Extract the (x, y) coordinate from the center of the cell holding the provided text.  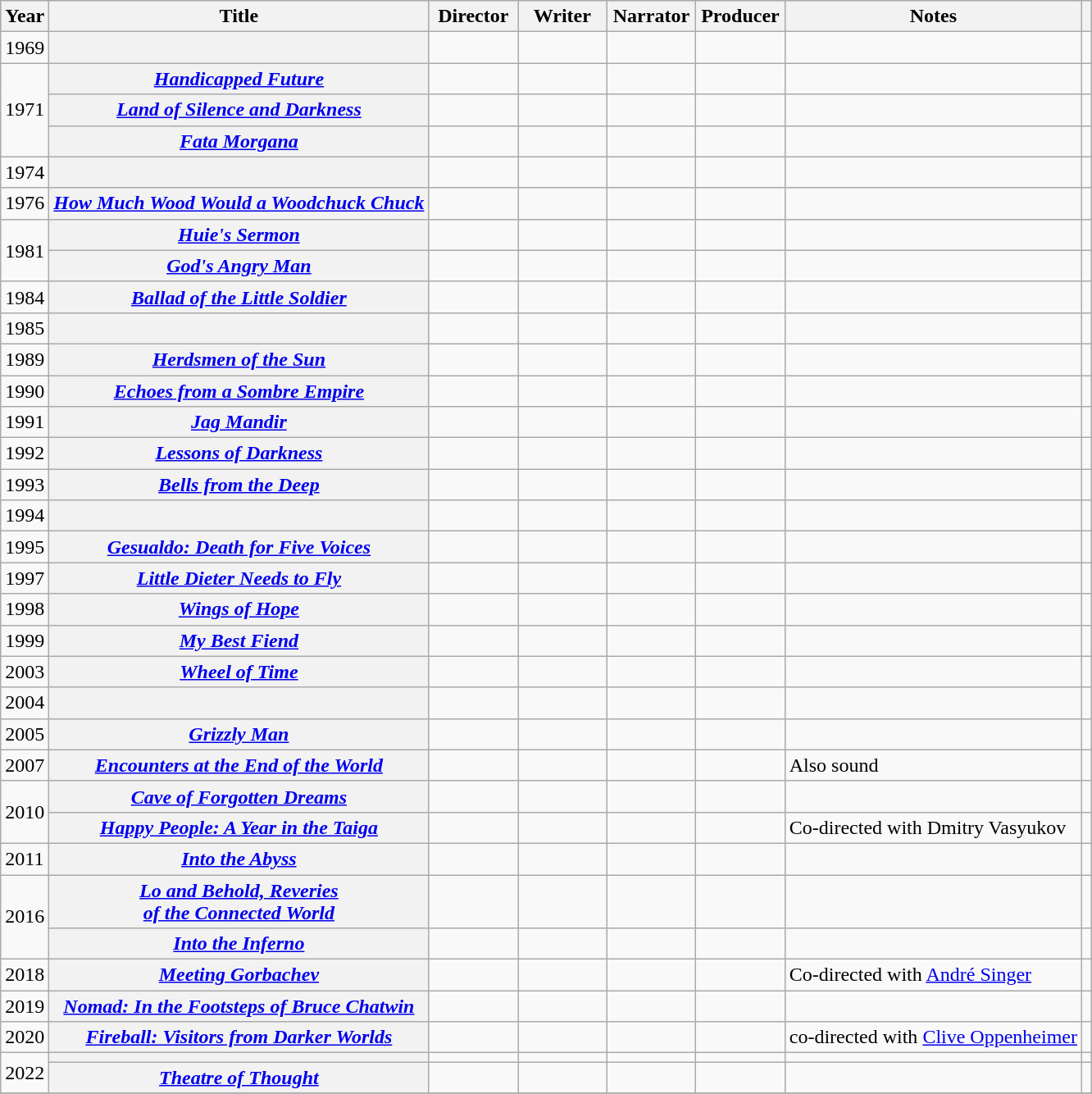
1984 (25, 297)
Lo and Behold, Reveriesof the Connected World (239, 900)
1992 (25, 454)
2019 (25, 1006)
Lessons of Darkness (239, 454)
Producer (741, 16)
2005 (25, 734)
1990 (25, 391)
2020 (25, 1037)
2010 (25, 812)
1993 (25, 485)
2011 (25, 859)
Writer (562, 16)
2004 (25, 703)
1997 (25, 578)
Ballad of the Little Soldier (239, 297)
Into the Abyss (239, 859)
Echoes from a Sombre Empire (239, 391)
Director (474, 16)
Herdsmen of the Sun (239, 359)
Bells from the Deep (239, 485)
Title (239, 16)
1989 (25, 359)
2003 (25, 672)
Handicapped Future (239, 79)
Theatre of Thought (239, 1078)
My Best Fiend (239, 640)
How Much Wood Would a Woodchuck Chuck (239, 203)
Cave of Forgotten Dreams (239, 796)
Wings of Hope (239, 609)
Little Dieter Needs to Fly (239, 578)
Land of Silence and Darkness (239, 110)
1974 (25, 172)
1981 (25, 250)
2016 (25, 917)
Co-directed with Dmitry Vasyukov (933, 827)
Happy People: A Year in the Taiga (239, 827)
Huie's Sermon (239, 235)
co-directed with Clive Oppenheimer (933, 1037)
Wheel of Time (239, 672)
Meeting Gorbachev (239, 975)
1994 (25, 516)
2018 (25, 975)
1995 (25, 547)
1985 (25, 328)
Fata Morgana (239, 141)
1998 (25, 609)
Also sound (933, 765)
1969 (25, 48)
1991 (25, 422)
Fireball: Visitors from Darker Worlds (239, 1037)
Co-directed with André Singer (933, 975)
Narrator (651, 16)
Year (25, 16)
2007 (25, 765)
God's Angry Man (239, 266)
Jag Mandir (239, 422)
1976 (25, 203)
Nomad: In the Footsteps of Bruce Chatwin (239, 1006)
Grizzly Man (239, 734)
Into the Inferno (239, 944)
Gesualdo: Death for Five Voices (239, 547)
2022 (25, 1073)
1971 (25, 110)
Notes (933, 16)
1999 (25, 640)
Encounters at the End of the World (239, 765)
